Capture the cell that displays the provided text and extract its (X, Y) central coordinate. 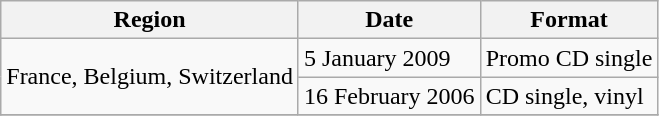
France, Belgium, Switzerland (150, 77)
Format (569, 20)
5 January 2009 (389, 58)
16 February 2006 (389, 96)
Promo CD single (569, 58)
CD single, vinyl (569, 96)
Date (389, 20)
Region (150, 20)
